Find where the given text appears and provide that cell's center as [X, Y] coordinate. 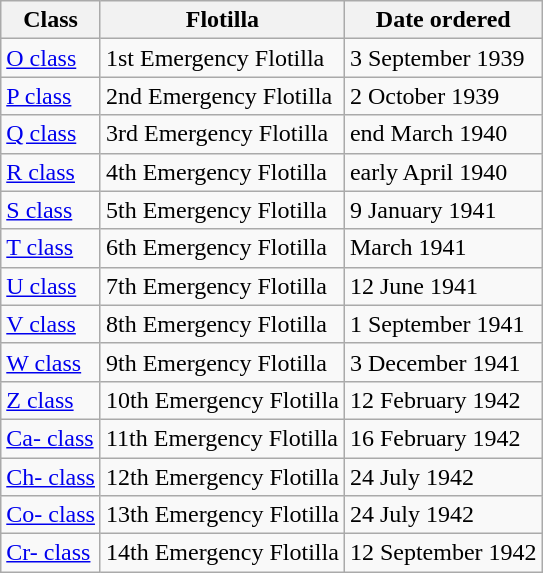
O class [51, 58]
Ca- class [51, 438]
V class [51, 324]
9 January 1941 [443, 210]
12 June 1941 [443, 286]
early April 1940 [443, 172]
Date ordered [443, 20]
8th Emergency Flotilla [222, 324]
3rd Emergency Flotilla [222, 134]
6th Emergency Flotilla [222, 248]
Q class [51, 134]
4th Emergency Flotilla [222, 172]
Cr- class [51, 553]
13th Emergency Flotilla [222, 515]
R class [51, 172]
P class [51, 96]
3 September 1939 [443, 58]
U class [51, 286]
Co- class [51, 515]
Ch- class [51, 477]
Class [51, 20]
2 October 1939 [443, 96]
March 1941 [443, 248]
16 February 1942 [443, 438]
1 September 1941 [443, 324]
12th Emergency Flotilla [222, 477]
end March 1940 [443, 134]
3 December 1941 [443, 362]
1st Emergency Flotilla [222, 58]
2nd Emergency Flotilla [222, 96]
7th Emergency Flotilla [222, 286]
14th Emergency Flotilla [222, 553]
9th Emergency Flotilla [222, 362]
11th Emergency Flotilla [222, 438]
Flotilla [222, 20]
T class [51, 248]
12 September 1942 [443, 553]
W class [51, 362]
5th Emergency Flotilla [222, 210]
10th Emergency Flotilla [222, 400]
S class [51, 210]
12 February 1942 [443, 400]
Z class [51, 400]
